Find where the given text appears and provide that cell's center as [X, Y] coordinate. 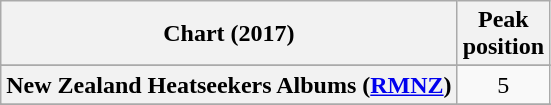
5 [503, 85]
Chart (2017) [229, 34]
New Zealand Heatseekers Albums (RMNZ) [229, 85]
Peak position [503, 34]
